Pinpoint the cell where the given text exists, returning its [X, Y] midpoint coordinate. 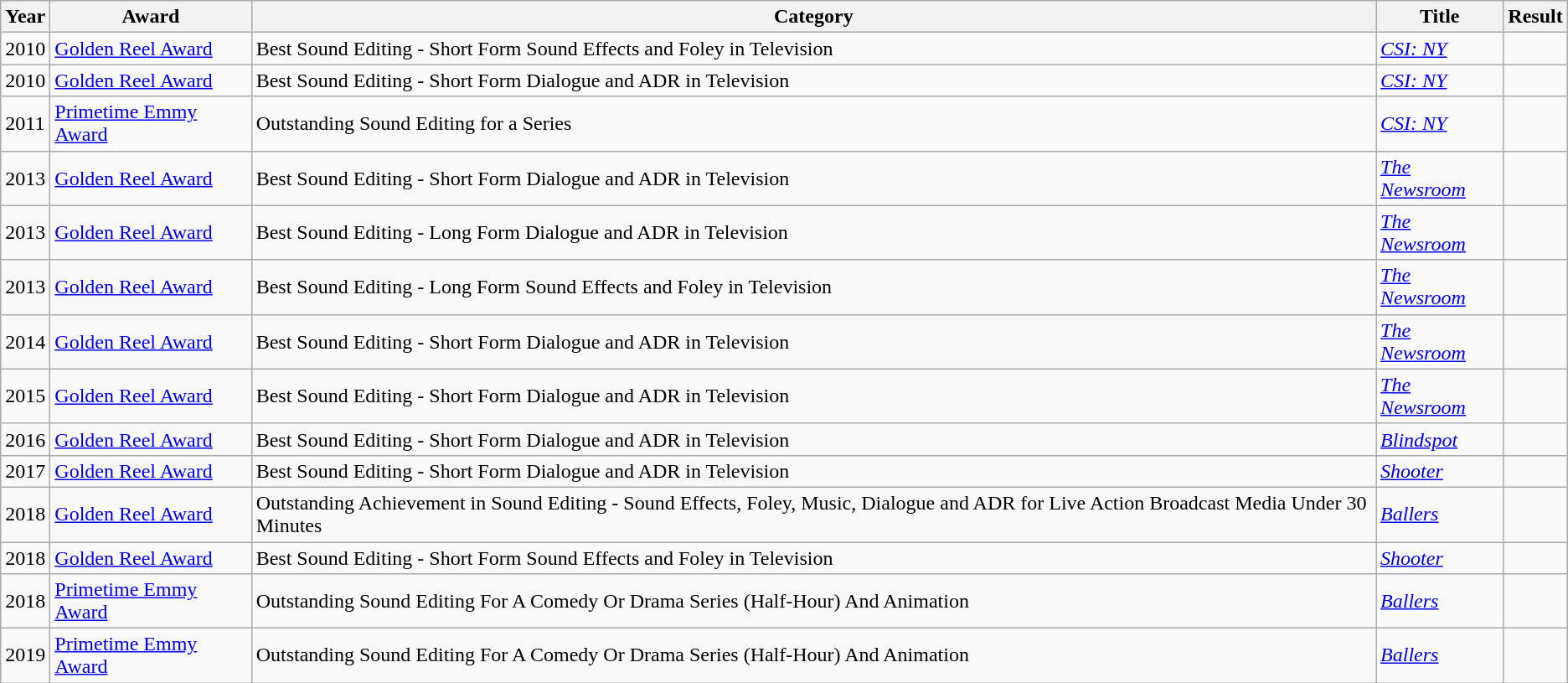
Year [25, 17]
Title [1440, 17]
2011 [25, 124]
2017 [25, 471]
Best Sound Editing - Long Form Sound Effects and Foley in Television [813, 287]
Outstanding Achievement in Sound Editing - Sound Effects, Foley, Music, Dialogue and ADR for Live Action Broadcast Media Under 30 Minutes [813, 515]
Outstanding Sound Editing for a Series [813, 124]
2019 [25, 655]
2014 [25, 342]
Blindspot [1440, 439]
Award [151, 17]
2015 [25, 396]
Category [813, 17]
Best Sound Editing - Long Form Dialogue and ADR in Television [813, 233]
2016 [25, 439]
Result [1535, 17]
